Find where the given text appears and provide that cell's center as (x, y) coordinate. 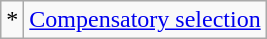
* (12, 20)
Compensatory selection (145, 20)
